Search for the cell housing the specified text and yield its (x, y) center coordinate. 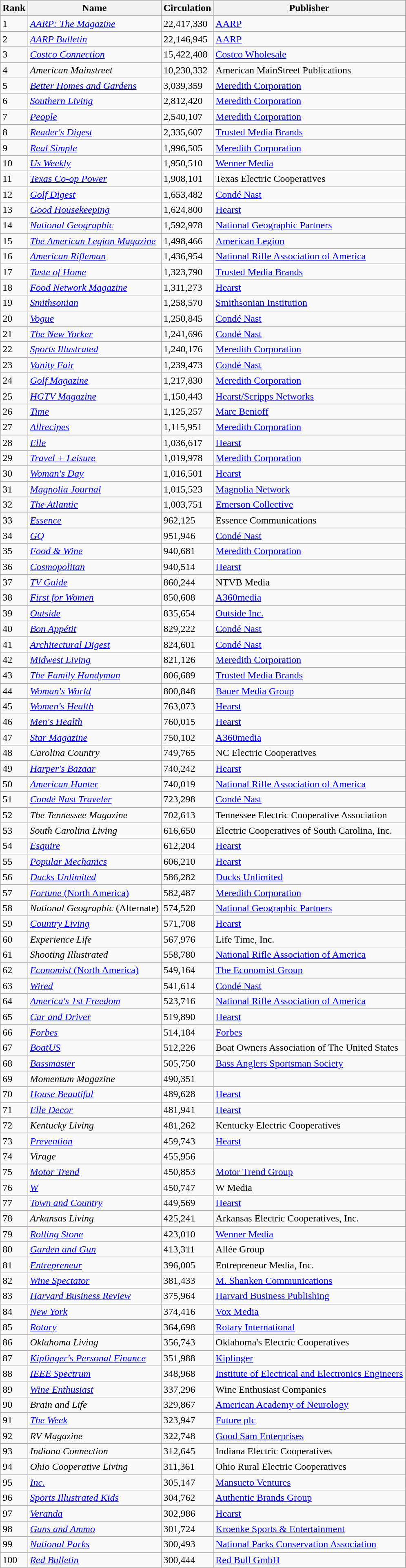
59 (14, 923)
612,204 (187, 846)
27 (14, 427)
Entrepreneur (95, 1265)
36 (14, 567)
300,493 (187, 1544)
The Economist Group (309, 970)
Magnolia Network (309, 489)
Future plc (309, 1420)
55 (14, 861)
567,976 (187, 939)
People (95, 117)
396,005 (187, 1265)
1,036,617 (187, 442)
Boat Owners Association of The United States (309, 1048)
Golf Digest (95, 194)
860,244 (187, 582)
800,848 (187, 691)
Country Living (95, 923)
1,240,176 (187, 349)
Name (95, 8)
Magnolia Journal (95, 489)
3,039,359 (187, 86)
78 (14, 1219)
413,311 (187, 1250)
39 (14, 613)
Wine Enthusiast Companies (309, 1389)
723,298 (187, 799)
Virage (95, 1156)
Indiana Electric Cooperatives (309, 1451)
Allrecipes (95, 427)
National Parks Conservation Association (309, 1544)
1,241,696 (187, 334)
Entrepreneur Media, Inc. (309, 1265)
National Parks (95, 1544)
24 (14, 380)
2,335,607 (187, 132)
The American Legion Magazine (95, 241)
821,126 (187, 660)
Arkansas Electric Cooperatives, Inc. (309, 1219)
Outside (95, 613)
Publisher (309, 8)
Rolling Stone (95, 1234)
Authentic Brands Group (309, 1498)
740,242 (187, 769)
38 (14, 598)
Life Time, Inc. (309, 939)
26 (14, 411)
65 (14, 1017)
54 (14, 846)
96 (14, 1498)
Motor Trend (95, 1172)
606,210 (187, 861)
30 (14, 474)
99 (14, 1544)
Wired (95, 986)
Oklahoma Living (95, 1343)
63 (14, 986)
1,950,510 (187, 163)
Momentum Magazine (95, 1079)
RV Magazine (95, 1435)
The Atlantic (95, 505)
1,019,978 (187, 458)
1,015,523 (187, 489)
481,941 (187, 1110)
1 (14, 24)
806,689 (187, 675)
2,540,107 (187, 117)
459,743 (187, 1141)
Carolina Country (95, 753)
1,908,101 (187, 179)
17 (14, 272)
Us Weekly (95, 163)
31 (14, 489)
Experience Life (95, 939)
Smithsonian Institution (309, 303)
74 (14, 1156)
Real Simple (95, 148)
Oklahoma's Electric Cooperatives (309, 1343)
Better Homes and Gardens (95, 86)
57 (14, 892)
BoatUS (95, 1048)
Good Sam Enterprises (309, 1435)
Elle (95, 442)
79 (14, 1234)
616,650 (187, 830)
Bon Appétit (95, 629)
97 (14, 1513)
68 (14, 1063)
481,262 (187, 1125)
NTVB Media (309, 582)
Texas Co-op Power (95, 179)
22 (14, 349)
32 (14, 505)
76 (14, 1188)
22,146,945 (187, 39)
1,250,845 (187, 318)
Esquire (95, 846)
Car and Driver (95, 1017)
28 (14, 442)
Shooting Illustrated (95, 955)
Kentucky Electric Cooperatives (309, 1125)
364,698 (187, 1327)
58 (14, 908)
95 (14, 1482)
1,498,466 (187, 241)
75 (14, 1172)
25 (14, 396)
490,351 (187, 1079)
962,125 (187, 520)
1,003,751 (187, 505)
750,102 (187, 738)
94 (14, 1467)
48 (14, 753)
Emerson Collective (309, 505)
Good Housekeeping (95, 210)
1,115,951 (187, 427)
73 (14, 1141)
Essence (95, 520)
Motor Trend Group (309, 1172)
93 (14, 1451)
98 (14, 1529)
2 (14, 39)
GQ (95, 536)
77 (14, 1203)
740,019 (187, 784)
85 (14, 1327)
50 (14, 784)
Elle Decor (95, 1110)
40 (14, 629)
21 (14, 334)
Sports Illustrated (95, 349)
Travel + Leisure (95, 458)
4 (14, 70)
301,724 (187, 1529)
23 (14, 365)
92 (14, 1435)
AARP: The Magazine (95, 24)
Golf Magazine (95, 380)
The Week (95, 1420)
83 (14, 1296)
305,147 (187, 1482)
Inc. (95, 1482)
348,968 (187, 1374)
70 (14, 1094)
582,487 (187, 892)
1,592,978 (187, 225)
Hearst/Scripps Networks (309, 396)
M. Shanken Communications (309, 1281)
Cosmopolitan (95, 567)
W Media (309, 1188)
Food Network Magazine (95, 287)
337,296 (187, 1389)
Vox Media (309, 1312)
South Carolina Living (95, 830)
22,417,330 (187, 24)
Condé Nast Traveler (95, 799)
46 (14, 722)
541,614 (187, 986)
71 (14, 1110)
Taste of Home (95, 272)
91 (14, 1420)
Kroenke Sports & Entertainment (309, 1529)
455,956 (187, 1156)
The Tennessee Magazine (95, 815)
425,241 (187, 1219)
18 (14, 287)
Harvard Business Review (95, 1296)
824,601 (187, 644)
1,311,273 (187, 287)
1,150,443 (187, 396)
450,853 (187, 1172)
Texas Electric Cooperatives (309, 179)
Time (95, 411)
American Hunter (95, 784)
1,258,570 (187, 303)
10 (14, 163)
375,964 (187, 1296)
Sports Illustrated Kids (95, 1498)
Ohio Rural Electric Cooperatives (309, 1467)
Bassmaster (95, 1063)
519,890 (187, 1017)
558,780 (187, 955)
The New Yorker (95, 334)
523,716 (187, 1001)
Wine Spectator (95, 1281)
304,762 (187, 1498)
67 (14, 1048)
First for Women (95, 598)
American Mainstreet (95, 70)
Circulation (187, 8)
329,867 (187, 1405)
90 (14, 1405)
Kiplinger's Personal Finance (95, 1358)
Costco Connection (95, 55)
80 (14, 1250)
Woman's Day (95, 474)
951,946 (187, 536)
82 (14, 1281)
505,750 (187, 1063)
61 (14, 955)
311,361 (187, 1467)
1,436,954 (187, 256)
47 (14, 738)
33 (14, 520)
National Geographic (Alternate) (95, 908)
Economist (North America) (95, 970)
829,222 (187, 629)
5 (14, 86)
1,217,830 (187, 380)
Mansueto Ventures (309, 1482)
423,010 (187, 1234)
New York (95, 1312)
72 (14, 1125)
AARP Bulletin (95, 39)
1,624,800 (187, 210)
Ohio Cooperative Living (95, 1467)
Institute of Electrical and Electronics Engineers (309, 1374)
69 (14, 1079)
87 (14, 1358)
449,569 (187, 1203)
Costco Wholesale (309, 55)
100 (14, 1560)
Indiana Connection (95, 1451)
3 (14, 55)
Wine Enthusiast (95, 1389)
1,323,790 (187, 272)
574,520 (187, 908)
850,608 (187, 598)
749,765 (187, 753)
549,164 (187, 970)
19 (14, 303)
Vogue (95, 318)
62 (14, 970)
The Family Handyman (95, 675)
Outside Inc. (309, 613)
Red Bull GmbH (309, 1560)
Arkansas Living (95, 1219)
1,016,501 (187, 474)
Bauer Media Group (309, 691)
60 (14, 939)
52 (14, 815)
20 (14, 318)
6 (14, 101)
Popular Mechanics (95, 861)
Reader's Digest (95, 132)
Men's Health (95, 722)
302,986 (187, 1513)
89 (14, 1389)
14 (14, 225)
64 (14, 1001)
571,708 (187, 923)
TV Guide (95, 582)
29 (14, 458)
940,681 (187, 551)
Prevention (95, 1141)
Kentucky Living (95, 1125)
351,988 (187, 1358)
Rank (14, 8)
763,073 (187, 707)
Tennessee Electric Cooperative Association (309, 815)
Bass Anglers Sportsman Society (309, 1063)
Kiplinger (309, 1358)
41 (14, 644)
Women's Health (95, 707)
13 (14, 210)
Woman's World (95, 691)
15,422,408 (187, 55)
Food & Wine (95, 551)
34 (14, 536)
381,433 (187, 1281)
35 (14, 551)
489,628 (187, 1094)
11 (14, 179)
Veranda (95, 1513)
702,613 (187, 815)
16 (14, 256)
356,743 (187, 1343)
42 (14, 660)
43 (14, 675)
Southern Living (95, 101)
W (95, 1188)
312,645 (187, 1451)
Harper's Bazaar (95, 769)
8 (14, 132)
44 (14, 691)
300,444 (187, 1560)
Brain and Life (95, 1405)
586,282 (187, 877)
84 (14, 1312)
450,747 (187, 1188)
760,015 (187, 722)
323,947 (187, 1420)
37 (14, 582)
Allée Group (309, 1250)
2,812,420 (187, 101)
National Geographic (95, 225)
12 (14, 194)
Electric Cooperatives of South Carolina, Inc. (309, 830)
Rotary International (309, 1327)
Town and Country (95, 1203)
51 (14, 799)
Marc Benioff (309, 411)
66 (14, 1032)
Rotary (95, 1327)
15 (14, 241)
10,230,332 (187, 70)
940,514 (187, 567)
House Beautiful (95, 1094)
7 (14, 117)
56 (14, 877)
1,125,257 (187, 411)
Star Magazine (95, 738)
86 (14, 1343)
322,748 (187, 1435)
88 (14, 1374)
53 (14, 830)
American Rifleman (95, 256)
Garden and Gun (95, 1250)
374,416 (187, 1312)
Vanity Fair (95, 365)
45 (14, 707)
NC Electric Cooperatives (309, 753)
America's 1st Freedom (95, 1001)
American Legion (309, 241)
1,996,505 (187, 148)
American Academy of Neurology (309, 1405)
Guns and Ammo (95, 1529)
1,653,482 (187, 194)
Smithsonian (95, 303)
IEEE Spectrum (95, 1374)
Harvard Business Publishing (309, 1296)
Essence Communications (309, 520)
81 (14, 1265)
1,239,473 (187, 365)
Architectural Digest (95, 644)
American MainStreet Publications (309, 70)
49 (14, 769)
Fortune (North America) (95, 892)
514,184 (187, 1032)
9 (14, 148)
835,654 (187, 613)
Midwest Living (95, 660)
HGTV Magazine (95, 396)
512,226 (187, 1048)
Red Bulletin (95, 1560)
